From the cell containing the given text, extract its center point as [X, Y] coordinate. 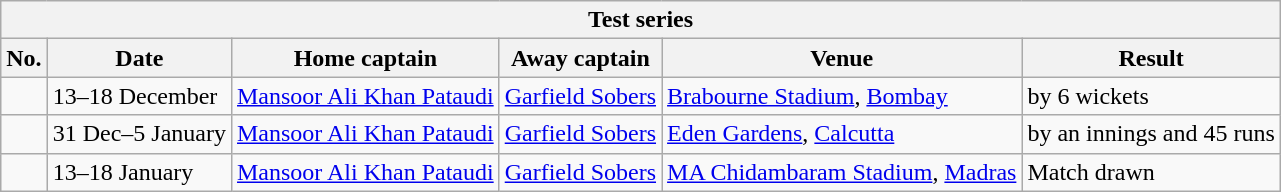
Date [139, 58]
by 6 wickets [1151, 96]
Result [1151, 58]
Home captain [365, 58]
Away captain [580, 58]
No. [24, 58]
13–18 December [139, 96]
Test series [641, 20]
by an innings and 45 runs [1151, 134]
Eden Gardens, Calcutta [842, 134]
Venue [842, 58]
MA Chidambaram Stadium, Madras [842, 172]
Brabourne Stadium, Bombay [842, 96]
Match drawn [1151, 172]
13–18 January [139, 172]
31 Dec–5 January [139, 134]
